Detect which cell encompasses the target text, then output its (X, Y) center coordinate. 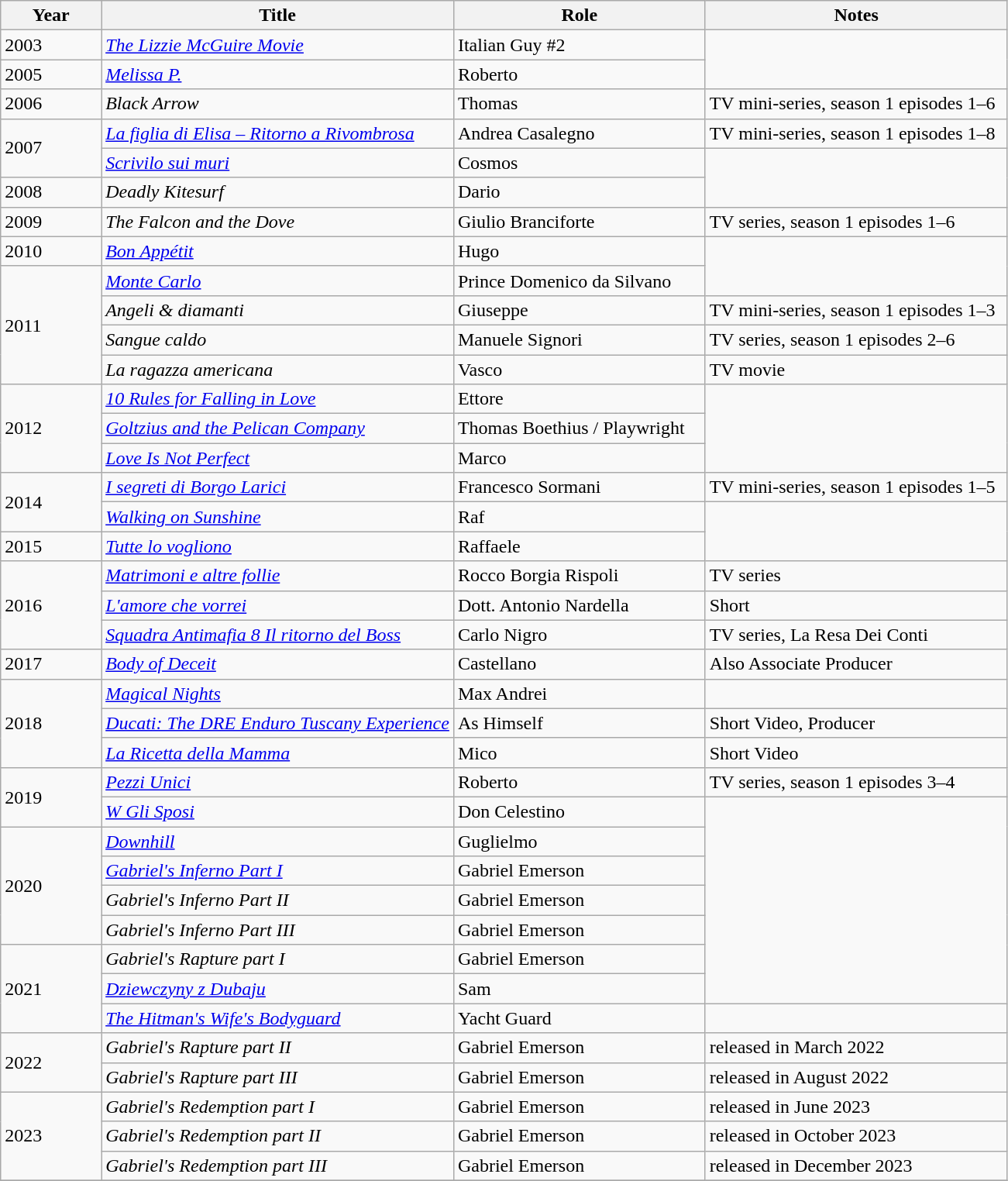
Max Andrei (580, 694)
Short Video (856, 752)
Mico (580, 752)
As Himself (580, 723)
La figlia di Elisa – Ritorno a Rivombrosa (277, 133)
Body of Deceit (277, 664)
released in March 2022 (856, 1048)
Melissa P. (277, 74)
2016 (51, 605)
2022 (51, 1062)
Marco (580, 458)
Monte Carlo (277, 281)
Ducati: The DRE Enduro Tuscany Experience (277, 723)
Don Celestino (580, 811)
released in August 2022 (856, 1077)
2011 (51, 325)
Gabriel's Inferno Part II (277, 900)
Goltzius and the Pelican Company (277, 429)
Cosmos (580, 163)
Gabriel's Rapture part II (277, 1048)
Raf (580, 517)
Francesco Sormani (580, 487)
Scrivilo sui muri (277, 163)
Hugo (580, 251)
TV mini-series, season 1 episodes 1–3 (856, 310)
Sam (580, 989)
Black Arrow (277, 104)
TV series, season 1 episodes 3–4 (856, 782)
Carlo Nigro (580, 635)
Rocco Borgia Rispoli (580, 576)
10 Rules for Falling in Love (277, 399)
2010 (51, 251)
Vasco (580, 370)
Magical Nights (277, 694)
Manuele Signori (580, 339)
TV mini-series, season 1 episodes 1–8 (856, 133)
released in June 2023 (856, 1107)
Gabriel's Rapture part III (277, 1077)
2014 (51, 502)
Gabriel's Redemption part II (277, 1136)
La Ricetta della Mamma (277, 752)
Italian Guy #2 (580, 45)
Andrea Casalegno (580, 133)
Love Is Not Perfect (277, 458)
2003 (51, 45)
La ragazza americana (277, 370)
Short Video, Producer (856, 723)
Gabriel's Inferno Part III (277, 930)
Squadra Antimafia 8 Il ritorno del Boss (277, 635)
Angeli & diamanti (277, 310)
Giulio Branciforte (580, 222)
Castellano (580, 664)
2005 (51, 74)
2009 (51, 222)
Raffaele (580, 546)
The Hitman's Wife's Bodyguard (277, 1018)
Year (51, 15)
TV series, season 1 episodes 2–6 (856, 339)
TV mini-series, season 1 episodes 1–6 (856, 104)
TV series, season 1 episodes 1–6 (856, 222)
released in October 2023 (856, 1136)
Gabriel's Rapture part I (277, 959)
Guglielmo (580, 841)
Title (277, 15)
Gabriel's Redemption part III (277, 1166)
Matrimoni e altre follie (277, 576)
Deadly Kitesurf (277, 192)
Bon Appétit (277, 251)
Dott. Antonio Nardella (580, 605)
2018 (51, 723)
2020 (51, 885)
TV series (856, 576)
The Falcon and the Dove (277, 222)
Walking on Sunshine (277, 517)
Pezzi Unici (277, 782)
2015 (51, 546)
Gabriel's Redemption part I (277, 1107)
Notes (856, 15)
TV mini-series, season 1 episodes 1–5 (856, 487)
2017 (51, 664)
2019 (51, 797)
Sangue caldo (277, 339)
2008 (51, 192)
Short (856, 605)
W Gli Sposi (277, 811)
Dario (580, 192)
Role (580, 15)
Prince Domenico da Silvano (580, 281)
2021 (51, 989)
Gabriel's Inferno Part I (277, 871)
released in December 2023 (856, 1166)
Ettore (580, 399)
2006 (51, 104)
Downhill (277, 841)
TV series, La Resa Dei Conti (856, 635)
L'amore che vorrei (277, 605)
2007 (51, 148)
The Lizzie McGuire Movie (277, 45)
Also Associate Producer (856, 664)
Dziewczyny z Dubaju (277, 989)
Thomas Boethius / Playwright (580, 429)
TV movie (856, 370)
Giuseppe (580, 310)
Yacht Guard (580, 1018)
2023 (51, 1136)
Thomas (580, 104)
2012 (51, 429)
I segreti di Borgo Larici (277, 487)
Tutte lo vogliono (277, 546)
